Return (X, Y) of the center of cell containing provided text 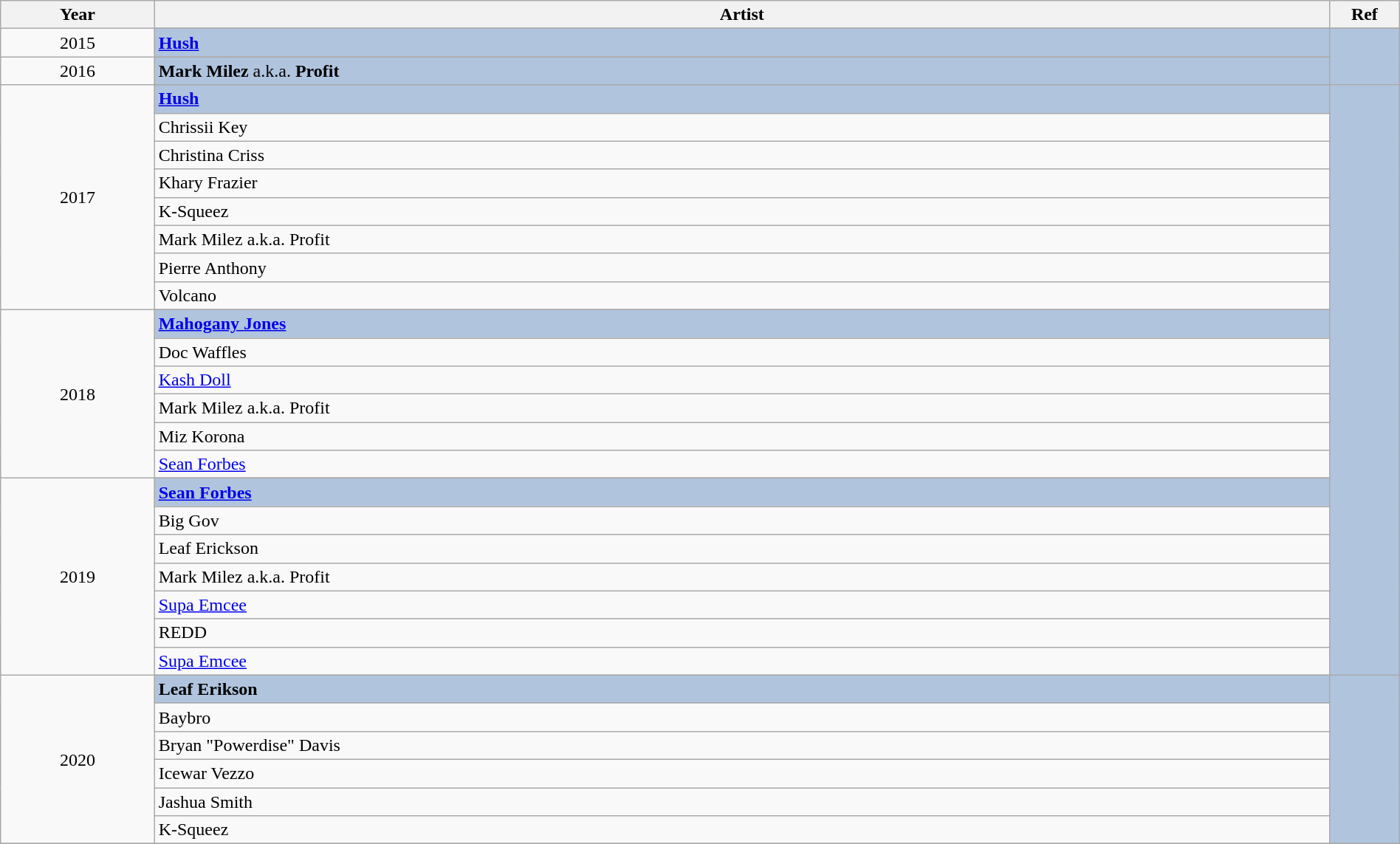
Leaf Erickson (741, 549)
2016 (78, 71)
Bryan "Powerdise" Davis (741, 745)
Christina Criss (741, 155)
Pierre Anthony (741, 267)
Baybro (741, 717)
2018 (78, 394)
Khary Frazier (741, 183)
Chrissii Key (741, 127)
Leaf Erikson (741, 689)
Kash Doll (741, 380)
Miz Korona (741, 436)
Year (78, 15)
2017 (78, 197)
Jashua Smith (741, 801)
2020 (78, 759)
REDD (741, 633)
Doc Waffles (741, 352)
Icewar Vezzo (741, 773)
Mahogany Jones (741, 323)
Volcano (741, 295)
Big Gov (741, 521)
Artist (741, 15)
2015 (78, 43)
Ref (1365, 15)
2019 (78, 577)
